For the text-containing cell, return its midpoint in [x, y] coordinate format. 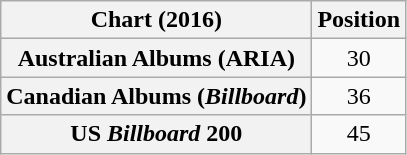
Position [359, 20]
Australian Albums (ARIA) [156, 58]
45 [359, 134]
30 [359, 58]
Chart (2016) [156, 20]
36 [359, 96]
US Billboard 200 [156, 134]
Canadian Albums (Billboard) [156, 96]
